From the cell containing the given text, extract its center point as (X, Y) coordinate. 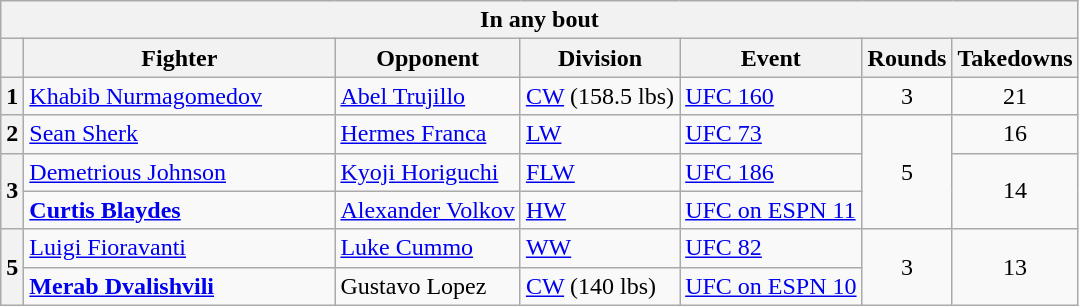
CW (158.5 lbs) (600, 96)
Demetrious Johnson (180, 172)
Luigi Fioravanti (180, 248)
14 (1015, 191)
FLW (600, 172)
13 (1015, 267)
In any bout (540, 20)
Abel Trujillo (428, 96)
UFC 186 (771, 172)
Opponent (428, 58)
Fighter (180, 58)
Rounds (907, 58)
CW (140 lbs) (600, 286)
Division (600, 58)
Gustavo Lopez (428, 286)
21 (1015, 96)
Alexander Volkov (428, 210)
Hermes Franca (428, 134)
16 (1015, 134)
Event (771, 58)
UFC 160 (771, 96)
Luke Cummo (428, 248)
UFC 73 (771, 134)
UFC on ESPN 10 (771, 286)
WW (600, 248)
Curtis Blaydes (180, 210)
UFC on ESPN 11 (771, 210)
UFC 82 (771, 248)
Takedowns (1015, 58)
Kyoji Horiguchi (428, 172)
Merab Dvalishvili (180, 286)
HW (600, 210)
LW (600, 134)
2 (12, 134)
Khabib Nurmagomedov (180, 96)
Sean Sherk (180, 134)
1 (12, 96)
